Output the (x, y) coordinate of the center of the cell containing the given text.  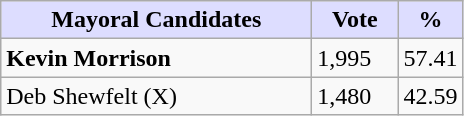
1,480 (355, 96)
1,995 (355, 58)
Mayoral Candidates (156, 20)
Deb Shewfelt (X) (156, 96)
Kevin Morrison (156, 58)
Vote (355, 20)
57.41 (430, 58)
% (430, 20)
42.59 (430, 96)
